Extract the (X, Y) coordinate from the center of the cell holding the provided text.  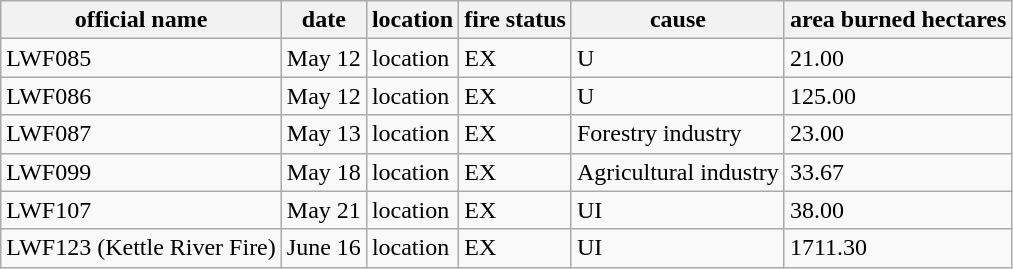
33.67 (898, 172)
Forestry industry (678, 134)
fire status (516, 20)
cause (678, 20)
23.00 (898, 134)
LWF099 (142, 172)
June 16 (324, 248)
LWF086 (142, 96)
LWF123 (Kettle River Fire) (142, 248)
area burned hectares (898, 20)
May 18 (324, 172)
May 13 (324, 134)
May 21 (324, 210)
Agricultural industry (678, 172)
date (324, 20)
LWF087 (142, 134)
1711.30 (898, 248)
38.00 (898, 210)
21.00 (898, 58)
125.00 (898, 96)
official name (142, 20)
LWF107 (142, 210)
LWF085 (142, 58)
